Return the [x, y] coordinate for the center point of the cell that contains the specified text.  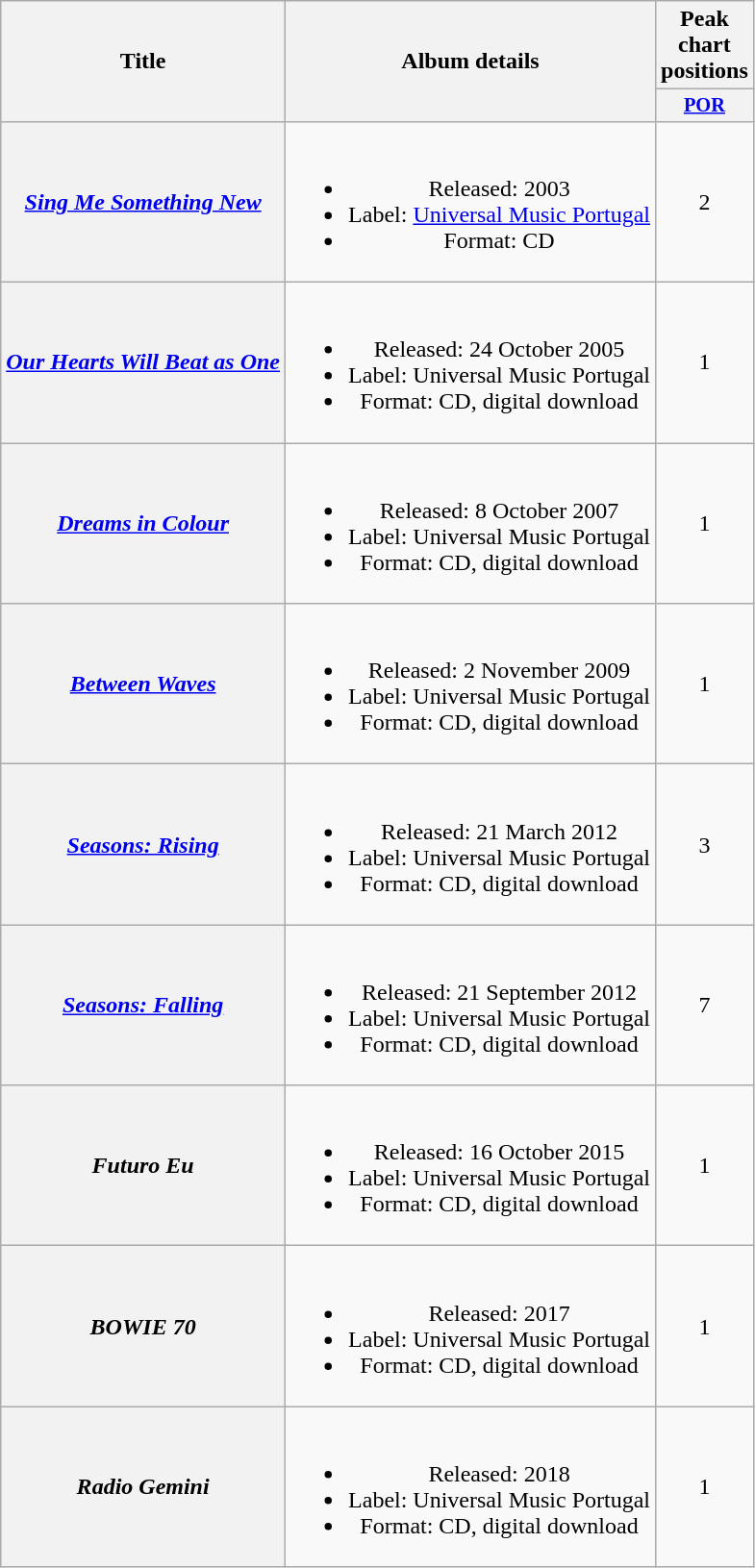
Peak chart positions [705, 45]
Released: 2018Label: Universal Music PortugalFormat: CD, digital download [471, 1486]
Dreams in Colour [143, 523]
Between Waves [143, 684]
Released: 2017Label: Universal Music PortugalFormat: CD, digital download [471, 1327]
POR [705, 106]
Released: 21 March 2012Label: Universal Music PortugalFormat: CD, digital download [471, 844]
Seasons: Rising [143, 844]
Released: 2003Label: Universal Music PortugalFormat: CD [471, 202]
7 [705, 1006]
Seasons: Falling [143, 1006]
Released: 2 November 2009Label: Universal Music PortugalFormat: CD, digital download [471, 684]
Our Hearts Will Beat as One [143, 363]
2 [705, 202]
3 [705, 844]
Radio Gemini [143, 1486]
Title [143, 62]
Released: 21 September 2012Label: Universal Music PortugalFormat: CD, digital download [471, 1006]
BOWIE 70 [143, 1327]
Released: 24 October 2005Label: Universal Music PortugalFormat: CD, digital download [471, 363]
Album details [471, 62]
Futuro Eu [143, 1165]
Released: 8 October 2007Label: Universal Music PortugalFormat: CD, digital download [471, 523]
Sing Me Something New [143, 202]
Released: 16 October 2015Label: Universal Music PortugalFormat: CD, digital download [471, 1165]
